Locate the cell with the specified text and output its [x, y] center coordinate. 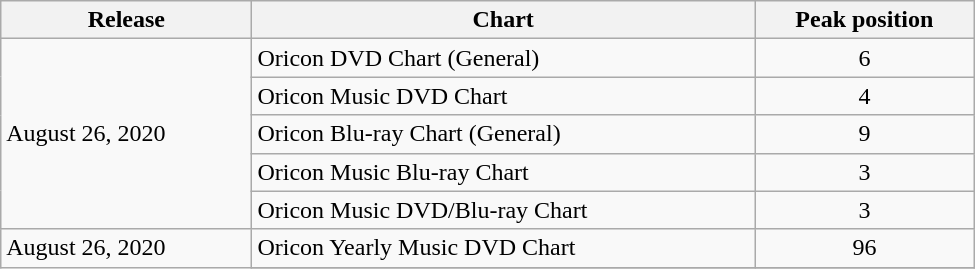
6 [864, 58]
Peak position [864, 20]
9 [864, 134]
Oricon Yearly Music DVD Chart [504, 248]
Release [126, 20]
Oricon Music DVD Chart [504, 96]
Oricon Music Blu-ray Chart [504, 172]
Chart [504, 20]
Oricon Blu-ray Chart (General) [504, 134]
96 [864, 248]
4 [864, 96]
Oricon Music DVD/Blu-ray Chart [504, 210]
Oricon DVD Chart (General) [504, 58]
